Capture the cell that displays the provided text and extract its (x, y) central coordinate. 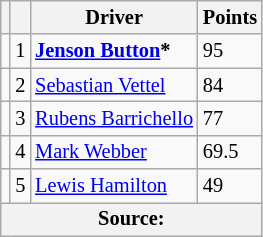
Points (230, 17)
Driver (114, 17)
Rubens Barrichello (114, 118)
49 (230, 186)
95 (230, 51)
Jenson Button* (114, 51)
Source: (132, 219)
2 (20, 85)
3 (20, 118)
84 (230, 85)
5 (20, 186)
4 (20, 152)
Mark Webber (114, 152)
1 (20, 51)
Sebastian Vettel (114, 85)
Lewis Hamilton (114, 186)
69.5 (230, 152)
77 (230, 118)
